From the cell containing the given text, extract its center point as [x, y] coordinate. 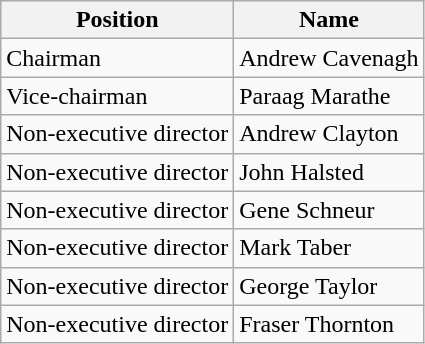
Mark Taber [329, 248]
Andrew Clayton [329, 134]
John Halsted [329, 172]
Fraser Thornton [329, 324]
Andrew Cavenagh [329, 58]
George Taylor [329, 286]
Vice-chairman [118, 96]
Gene Schneur [329, 210]
Name [329, 20]
Position [118, 20]
Paraag Marathe [329, 96]
Chairman [118, 58]
